From the cell containing the given text, extract its center point as [X, Y] coordinate. 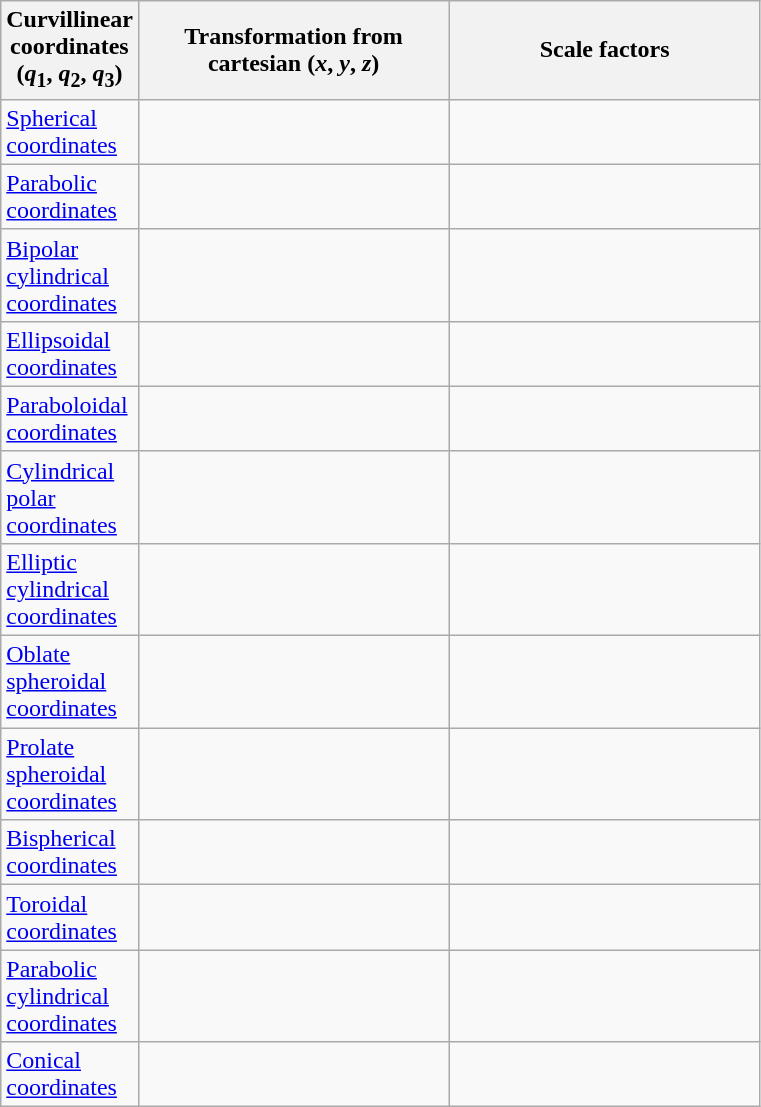
Transformation from cartesian (x, y, z) [294, 50]
Scale factors [604, 50]
Bispherical coordinates [70, 852]
Conical coordinates [70, 1074]
Curvillinear coordinates (q1, q2, q3) [70, 50]
Prolate spheroidal coordinates [70, 774]
Toroidal coordinates [70, 918]
Spherical coordinates [70, 132]
Paraboloidal coordinates [70, 418]
Elliptic cylindrical coordinates [70, 589]
Ellipsoidal coordinates [70, 354]
Oblate spheroidal coordinates [70, 682]
Cylindrical polar coordinates [70, 497]
Bipolar cylindrical coordinates [70, 275]
Parabolic coordinates [70, 196]
Parabolic cylindrical coordinates [70, 996]
